Determine the (x, y) coordinate at the center of the cell enclosing the given text.  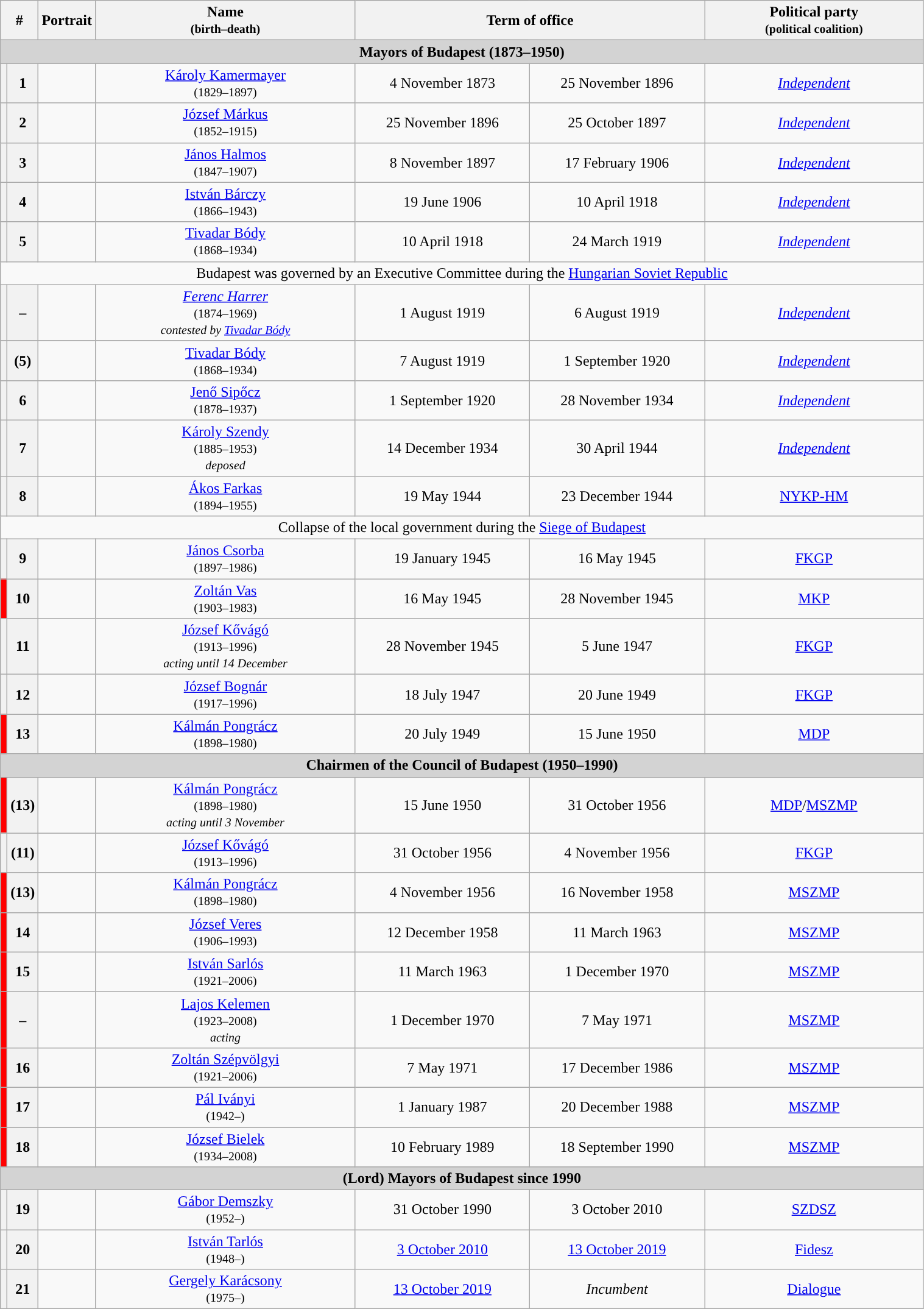
(Lord) Mayors of Budapest since 1990 (462, 1179)
5 (23, 241)
6 (23, 400)
8 (23, 496)
16 (23, 1068)
Portrait (67, 21)
József Márkus(1852–1915) (225, 123)
7 August 1919 (442, 361)
# (19, 21)
Incumbent (617, 1289)
József Bognár(1917–1996) (225, 695)
14 (23, 932)
Pál Iványi(1942–) (225, 1107)
1 January 1987 (442, 1107)
10 (23, 598)
4 November 1873 (442, 83)
József Veres(1906–1993) (225, 932)
Jenő Sipőcz(1878–1937) (225, 400)
19 May 1944 (442, 496)
József Kővágó(1913–1996)acting until 14 December (225, 647)
5 June 1947 (617, 647)
Zoltán Szépvölgyi(1921–2006) (225, 1068)
Dialogue (814, 1289)
MKP (814, 598)
Kálmán Pongrácz(1898–1980)acting until 3 November (225, 805)
19 June 1906 (442, 202)
István Tarlós(1948–) (225, 1249)
30 April 1944 (617, 448)
16 November 1958 (617, 892)
3 (23, 162)
Name(birth–death) (225, 21)
15 (23, 971)
20 June 1949 (617, 695)
József Kővágó(1913–1996) (225, 853)
25 October 1897 (617, 123)
20 (23, 1249)
7 (23, 448)
Ákos Farkas(1894–1955) (225, 496)
18 (23, 1147)
19 January 1945 (442, 559)
József Bielek(1934–2008) (225, 1147)
János Halmos(1847–1907) (225, 162)
12 December 1958 (442, 932)
István Sarlós(1921–2006) (225, 971)
14 December 1934 (442, 448)
Mayors of Budapest (1873–1950) (462, 52)
Zoltán Vas(1903–1983) (225, 598)
NYKP-HM (814, 496)
(11) (23, 853)
17 December 1986 (617, 1068)
21 (23, 1289)
Gergely Karácsony(1975–) (225, 1289)
8 November 1897 (442, 162)
1 August 1919 (442, 313)
Chairmen of the Council of Budapest (1950–1990) (462, 765)
19 (23, 1210)
6 August 1919 (617, 313)
Lajos Kelemen(1923–2008)acting (225, 1020)
13 (23, 734)
Ferenc Harrer(1874–1969)contested by Tivadar Bódy (225, 313)
17 February 1906 (617, 162)
4 (23, 202)
(5) (23, 361)
28 November 1934 (617, 400)
Budapest was governed by an Executive Committee during the Hungarian Soviet Republic (462, 273)
9 (23, 559)
1 (23, 83)
17 (23, 1107)
Term of office (530, 21)
Károly Kamermayer(1829–1897) (225, 83)
Collapse of the local government during the Siege of Budapest (462, 528)
20 July 1949 (442, 734)
MDP/MSZMP (814, 805)
MDP (814, 734)
2 (23, 123)
11 (23, 647)
20 December 1988 (617, 1107)
János Csorba(1897–1986) (225, 559)
Political party(political coalition) (814, 21)
István Bárczy(1866–1943) (225, 202)
Károly Szendy(1885–1953)deposed (225, 448)
10 February 1989 (442, 1147)
18 September 1990 (617, 1147)
18 July 1947 (442, 695)
12 (23, 695)
Gábor Demszky(1952–) (225, 1210)
23 December 1944 (617, 496)
31 October 1990 (442, 1210)
SZDSZ (814, 1210)
Fidesz (814, 1249)
24 March 1919 (617, 241)
